Detect which cell encompasses the target text, then output its [X, Y] center coordinate. 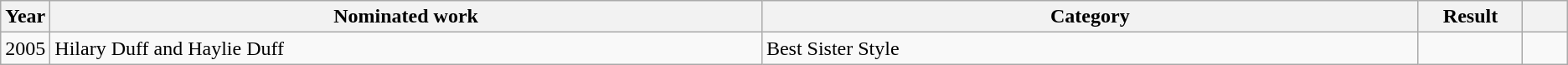
Category [1090, 17]
Year [25, 17]
Nominated work [406, 17]
2005 [25, 48]
Best Sister Style [1090, 48]
Result [1471, 17]
Hilary Duff and Haylie Duff [406, 48]
